Locate the cell with the specified text and output its (x, y) center coordinate. 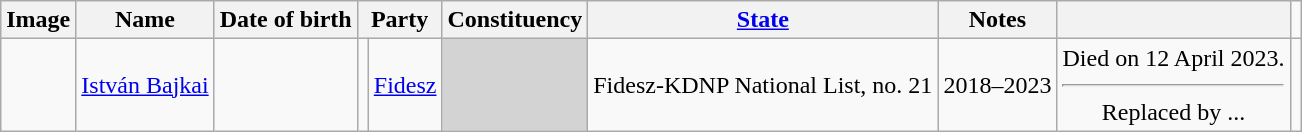
István Bajkai (145, 85)
Notes (998, 20)
Fidesz (405, 85)
Date of birth (286, 20)
Image (38, 20)
2018–2023 (998, 85)
Party (400, 20)
Name (145, 20)
Fidesz-KDNP National List, no. 21 (763, 85)
Constituency (515, 20)
State (763, 20)
Died on 12 April 2023.Replaced by ... (1174, 85)
